Pinpoint the cell where the given text exists, returning its (x, y) midpoint coordinate. 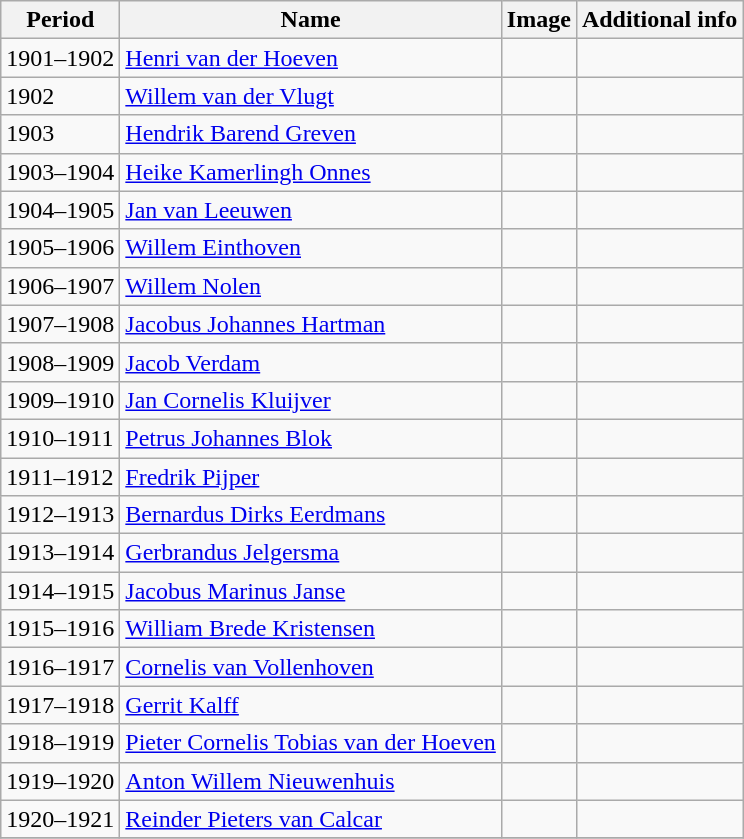
Henri van der Hoeven (311, 58)
Fredrik Pijper (311, 477)
1915–1916 (60, 629)
Bernardus Dirks Eerdmans (311, 515)
William Brede Kristensen (311, 629)
Willem Nolen (311, 286)
Jan van Leeuwen (311, 210)
Jacobus Johannes Hartman (311, 324)
1909–1910 (60, 400)
1917–1918 (60, 705)
1918–1919 (60, 743)
Period (60, 20)
1906–1907 (60, 286)
1920–1921 (60, 819)
Name (311, 20)
Gerrit Kalff (311, 705)
Pieter Cornelis Tobias van der Hoeven (311, 743)
Heike Kamerlingh Onnes (311, 172)
Reinder Pieters van Calcar (311, 819)
Jan Cornelis Kluijver (311, 400)
1913–1914 (60, 553)
1916–1917 (60, 667)
1911–1912 (60, 477)
1914–1915 (60, 591)
Petrus Johannes Blok (311, 438)
Image (538, 20)
1903 (60, 134)
1908–1909 (60, 362)
Hendrik Barend Greven (311, 134)
1910–1911 (60, 438)
1901–1902 (60, 58)
1919–1920 (60, 781)
1907–1908 (60, 324)
Jacob Verdam (311, 362)
1903–1904 (60, 172)
Cornelis van Vollenhoven (311, 667)
Gerbrandus Jelgersma (311, 553)
Willem Einthoven (311, 248)
1905–1906 (60, 248)
Anton Willem Nieuwenhuis (311, 781)
Jacobus Marinus Janse (311, 591)
Willem van der Vlugt (311, 96)
Additional info (659, 20)
1912–1913 (60, 515)
1902 (60, 96)
1904–1905 (60, 210)
